Output the [X, Y] coordinate of the center of the cell containing the given text.  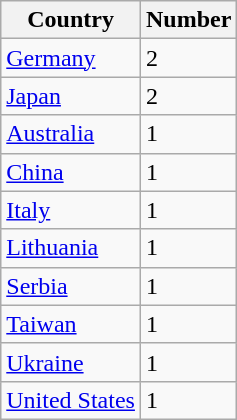
Ukraine [71, 362]
Serbia [71, 286]
Lithuania [71, 248]
Australia [71, 134]
China [71, 172]
Japan [71, 96]
Country [71, 20]
Italy [71, 210]
Germany [71, 58]
Number [188, 20]
United States [71, 400]
Taiwan [71, 324]
